For the text-containing cell, return its midpoint in (X, Y) coordinate format. 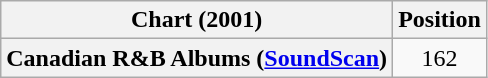
Chart (2001) (197, 20)
Position (440, 20)
Canadian R&B Albums (SoundScan) (197, 58)
162 (440, 58)
